Pinpoint the cell where the given text exists, returning its (X, Y) midpoint coordinate. 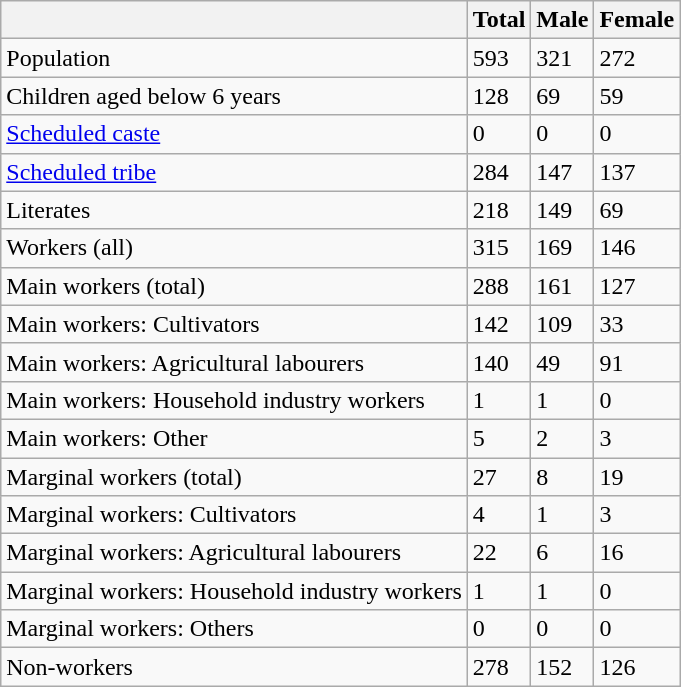
161 (562, 286)
137 (637, 172)
Total (499, 20)
8 (562, 477)
Non-workers (234, 667)
49 (562, 362)
Main workers: Household industry workers (234, 400)
315 (499, 248)
Literates (234, 210)
Main workers: Cultivators (234, 324)
109 (562, 324)
Population (234, 58)
Marginal workers: Others (234, 629)
127 (637, 286)
Marginal workers: Agricultural labourers (234, 553)
33 (637, 324)
Main workers (total) (234, 286)
149 (562, 210)
278 (499, 667)
218 (499, 210)
59 (637, 96)
321 (562, 58)
593 (499, 58)
Scheduled tribe (234, 172)
284 (499, 172)
Marginal workers: Household industry workers (234, 591)
4 (499, 515)
Male (562, 20)
142 (499, 324)
Main workers: Other (234, 438)
128 (499, 96)
6 (562, 553)
Main workers: Agricultural labourers (234, 362)
Marginal workers (total) (234, 477)
Children aged below 6 years (234, 96)
Female (637, 20)
19 (637, 477)
16 (637, 553)
288 (499, 286)
140 (499, 362)
Scheduled caste (234, 134)
Marginal workers: Cultivators (234, 515)
91 (637, 362)
22 (499, 553)
2 (562, 438)
5 (499, 438)
147 (562, 172)
126 (637, 667)
152 (562, 667)
27 (499, 477)
272 (637, 58)
146 (637, 248)
169 (562, 248)
Workers (all) (234, 248)
